From the cell containing the given text, extract its center point as (x, y) coordinate. 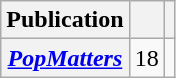
18 (146, 58)
Publication (65, 20)
PopMatters (65, 58)
